Scan for the cell matching the given text and deliver its (x, y) coordinate at center. 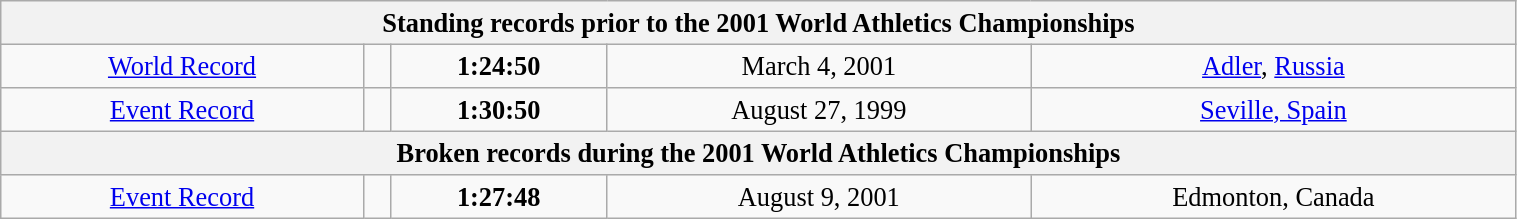
Seville, Spain (1274, 109)
August 27, 1999 (819, 109)
1:24:50 (498, 66)
Edmonton, Canada (1274, 197)
Standing records prior to the 2001 World Athletics Championships (758, 22)
1:27:48 (498, 197)
Broken records during the 2001 World Athletics Championships (758, 153)
March 4, 2001 (819, 66)
1:30:50 (498, 109)
August 9, 2001 (819, 197)
Adler, Russia (1274, 66)
World Record (182, 66)
